Provide the (x, y) coordinate of the cell's center where the given text is located.  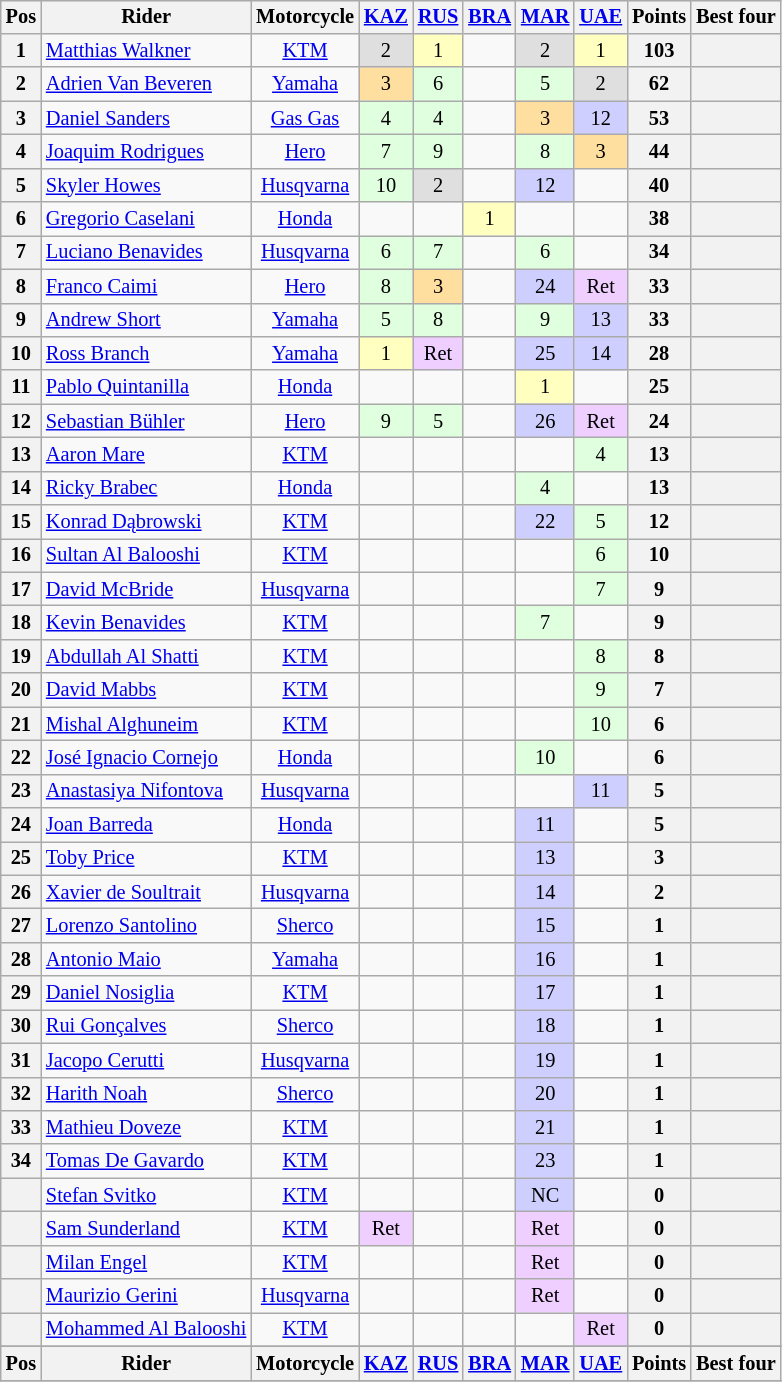
Xavier de Soultrait (146, 892)
Adrien Van Beveren (146, 84)
Andrew Short (146, 320)
Tomas De Gavardo (146, 1161)
Matthias Walkner (146, 51)
Toby Price (146, 859)
Daniel Sanders (146, 118)
Daniel Nosiglia (146, 993)
Anastasiya Nifontova (146, 791)
Sultan Al Balooshi (146, 556)
Lorenzo Santolino (146, 926)
Mohammed Al Balooshi (146, 1330)
José Ignacio Cornejo (146, 758)
40 (659, 185)
29 (21, 993)
Sebastian Bühler (146, 421)
Joaquim Rodrigues (146, 152)
David McBride (146, 589)
Gregorio Caselani (146, 219)
31 (21, 1060)
Rui Gonçalves (146, 1027)
32 (21, 1094)
Franco Caimi (146, 286)
Joan Barreda (146, 825)
38 (659, 219)
Kevin Benavides (146, 623)
Harith Noah (146, 1094)
Mathieu Doveze (146, 1128)
44 (659, 152)
Jacopo Cerutti (146, 1060)
David Mabbs (146, 690)
Sam Sunderland (146, 1229)
27 (21, 926)
Aaron Mare (146, 455)
Abdullah Al Shatti (146, 657)
53 (659, 118)
Ross Branch (146, 354)
Skyler Howes (146, 185)
Mishal Alghuneim (146, 724)
Ricky Brabec (146, 488)
Gas Gas (305, 118)
Stefan Svitko (146, 1195)
Maurizio Gerini (146, 1296)
Konrad Dąbrowski (146, 522)
Luciano Benavides (146, 253)
NC (545, 1195)
62 (659, 84)
103 (659, 51)
Antonio Maio (146, 960)
Milan Engel (146, 1262)
30 (21, 1027)
Pablo Quintanilla (146, 387)
